Find where the given text appears and provide that cell's center as [x, y] coordinate. 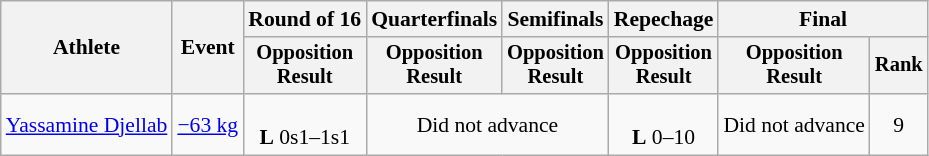
Rank [899, 66]
Yassamine Djellab [87, 124]
Semifinals [556, 19]
Athlete [87, 48]
Round of 16 [304, 19]
−63 kg [208, 124]
L 0–10 [664, 124]
Event [208, 48]
Repechage [664, 19]
Final [822, 19]
9 [899, 124]
Quarterfinals [434, 19]
L 0s1–1s1 [304, 124]
